Return (x, y) of the center of cell containing provided text 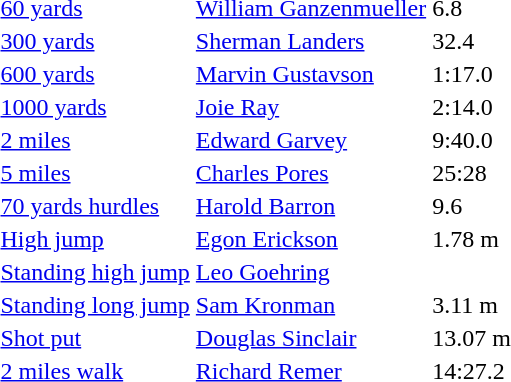
Leo Goehring (310, 272)
Marvin Gustavson (310, 74)
Sherman Landers (310, 41)
Sam Kronman (310, 305)
Douglas Sinclair (310, 338)
Harold Barron (310, 206)
Edward Garvey (310, 140)
Joie Ray (310, 107)
Charles Pores (310, 173)
Egon Erickson (310, 239)
